Identify which cell holds the provided text, then report its (X, Y) central coordinate. 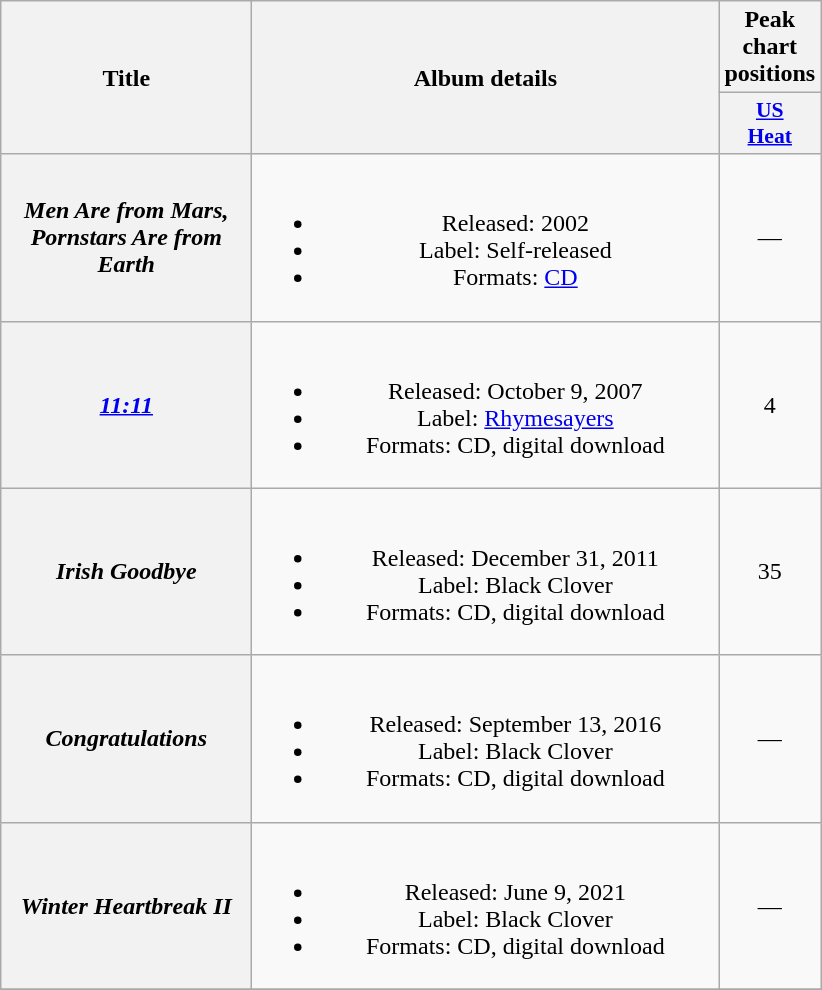
USHeat (770, 124)
Released: 2002Label: Self-releasedFormats: CD (486, 238)
Released: June 9, 2021Label: Black CloverFormats: CD, digital download (486, 906)
Released: September 13, 2016Label: Black CloverFormats: CD, digital download (486, 738)
Released: December 31, 2011Label: Black CloverFormats: CD, digital download (486, 572)
Congratulations (126, 738)
Men Are from Mars, Pornstars Are from Earth (126, 238)
Title (126, 78)
Released: October 9, 2007Label: RhymesayersFormats: CD, digital download (486, 404)
11:11 (126, 404)
Winter Heartbreak II (126, 906)
Peak chart positions (770, 47)
Irish Goodbye (126, 572)
Album details (486, 78)
35 (770, 572)
4 (770, 404)
